From the cell containing the given text, extract its center point as [x, y] coordinate. 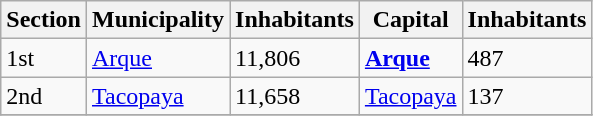
Municipality [158, 20]
2nd [44, 96]
137 [527, 96]
1st [44, 58]
Capital [410, 20]
Section [44, 20]
487 [527, 58]
11,806 [295, 58]
11,658 [295, 96]
